Capture the cell that displays the provided text and extract its [x, y] central coordinate. 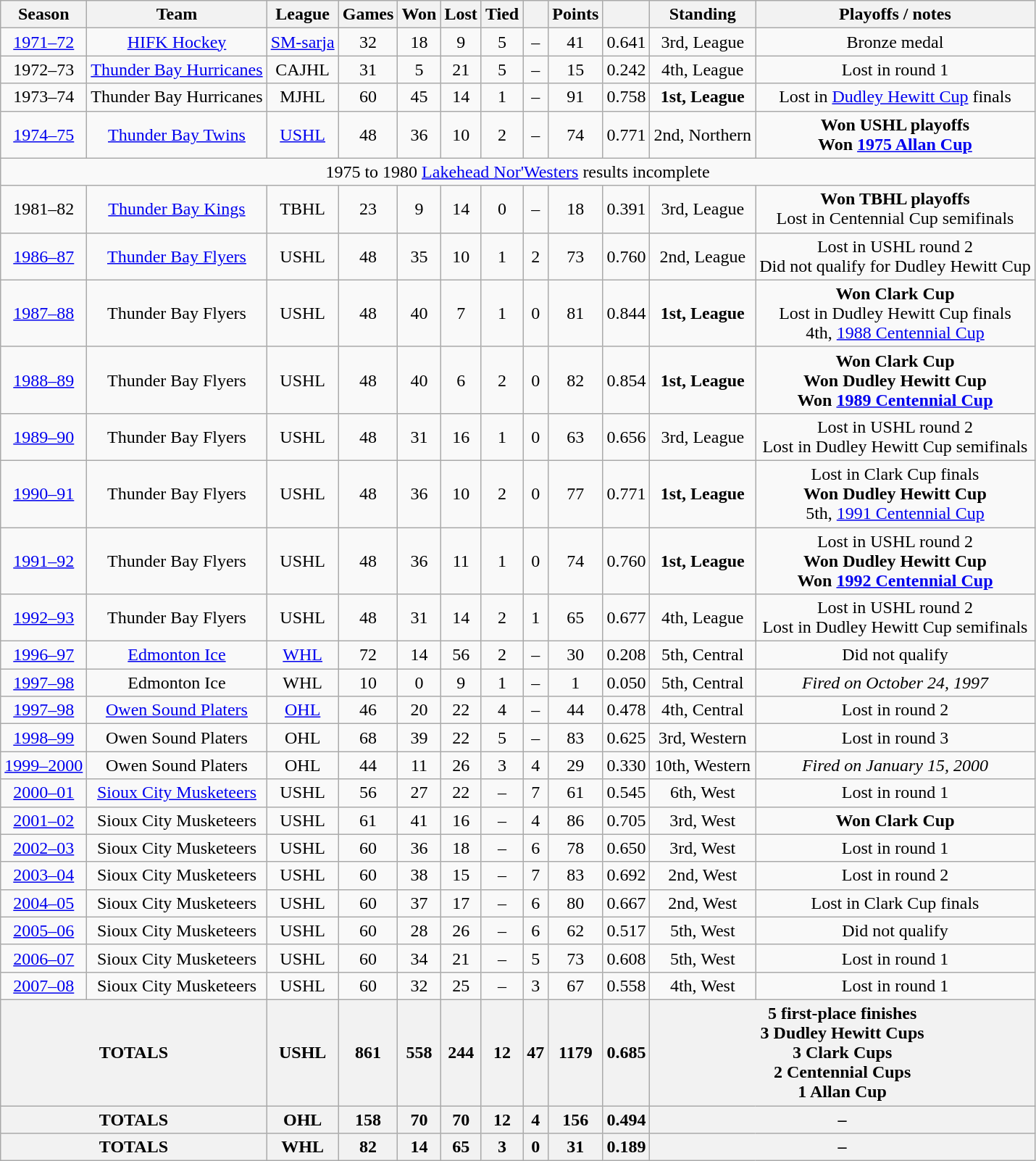
0.844 [626, 313]
23 [368, 209]
39 [419, 738]
91 [575, 97]
0.189 [626, 1147]
30 [575, 655]
CAJHL [303, 70]
1998–99 [43, 738]
3rd, Western [703, 738]
2004–05 [43, 903]
2007–08 [43, 986]
0.641 [626, 42]
0.608 [626, 958]
34 [419, 958]
0.391 [626, 209]
Points [575, 14]
0.517 [626, 931]
Lost [461, 14]
Lost in round 3 [895, 738]
0.667 [626, 903]
2000–01 [43, 793]
28 [419, 931]
20 [419, 710]
Fired on October 24, 1997 [895, 683]
81 [575, 313]
Bronze medal [895, 42]
Lost in USHL round 2Won Dudley Hewitt CupWon 1992 Centennial Cup [895, 561]
0.677 [626, 617]
244 [461, 1052]
Lost in USHL round 2Did not qualify for Dudley Hewitt Cup [895, 257]
Team [177, 14]
0.330 [626, 765]
27 [419, 793]
25 [461, 986]
4th, West [703, 986]
1972–73 [43, 70]
Won [419, 14]
1971–72 [43, 42]
1974–75 [43, 135]
1991–92 [43, 561]
29 [575, 765]
37 [419, 903]
Thunder Bay Twins [177, 135]
0.558 [626, 986]
68 [368, 738]
6th, West [703, 793]
0.692 [626, 875]
63 [575, 436]
0.656 [626, 436]
1992–93 [43, 617]
2002–03 [43, 848]
558 [419, 1052]
35 [419, 257]
Won Clark Cup [895, 820]
Thunder Bay Kings [177, 209]
1988–89 [43, 380]
0.854 [626, 380]
2nd, League [703, 257]
1981–82 [43, 209]
861 [368, 1052]
156 [575, 1120]
SM-sarja [303, 42]
86 [575, 820]
0.705 [626, 820]
4th, Central [703, 710]
Won Clark CupLost in Dudley Hewitt Cup finals4th, 1988 Centennial Cup [895, 313]
HIFK Hockey [177, 42]
77 [575, 494]
67 [575, 986]
2006–07 [43, 958]
2001–02 [43, 820]
78 [575, 848]
0.242 [626, 70]
0.625 [626, 738]
Standing [703, 14]
17 [461, 903]
1975 to 1980 Lakehead Nor'Westers results incomplete [518, 172]
Won USHL playoffsWon 1975 Allan Cup [895, 135]
0.650 [626, 848]
10th, Western [703, 765]
1973–74 [43, 97]
1179 [575, 1052]
Season [43, 14]
0.050 [626, 683]
1987–88 [43, 313]
Tied [501, 14]
45 [419, 97]
1990–91 [43, 494]
46 [368, 710]
0.494 [626, 1120]
0.478 [626, 710]
80 [575, 903]
TBHL [303, 209]
1999–2000 [43, 765]
1986–87 [43, 257]
Lost in Clark Cup finals [895, 903]
Fired on January 15, 2000 [895, 765]
1989–90 [43, 436]
0.685 [626, 1052]
1996–97 [43, 655]
47 [536, 1052]
League [303, 14]
0.545 [626, 793]
0.758 [626, 97]
MJHL [303, 97]
Lost in Clark Cup finalsWon Dudley Hewitt Cup5th, 1991 Centennial Cup [895, 494]
38 [419, 875]
Playoffs / notes [895, 14]
2003–04 [43, 875]
Won Clark CupWon Dudley Hewitt CupWon 1989 Centennial Cup [895, 380]
72 [368, 655]
Games [368, 14]
2005–06 [43, 931]
5 first-place finishes3 Dudley Hewitt Cups3 Clark Cups2 Centennial Cups1 Allan Cup [842, 1052]
158 [368, 1120]
62 [575, 931]
Won TBHL playoffsLost in Centennial Cup semifinals [895, 209]
0.208 [626, 655]
Lost in Dudley Hewitt Cup finals [895, 97]
2nd, Northern [703, 135]
